From the cell containing the given text, extract its center point as [X, Y] coordinate. 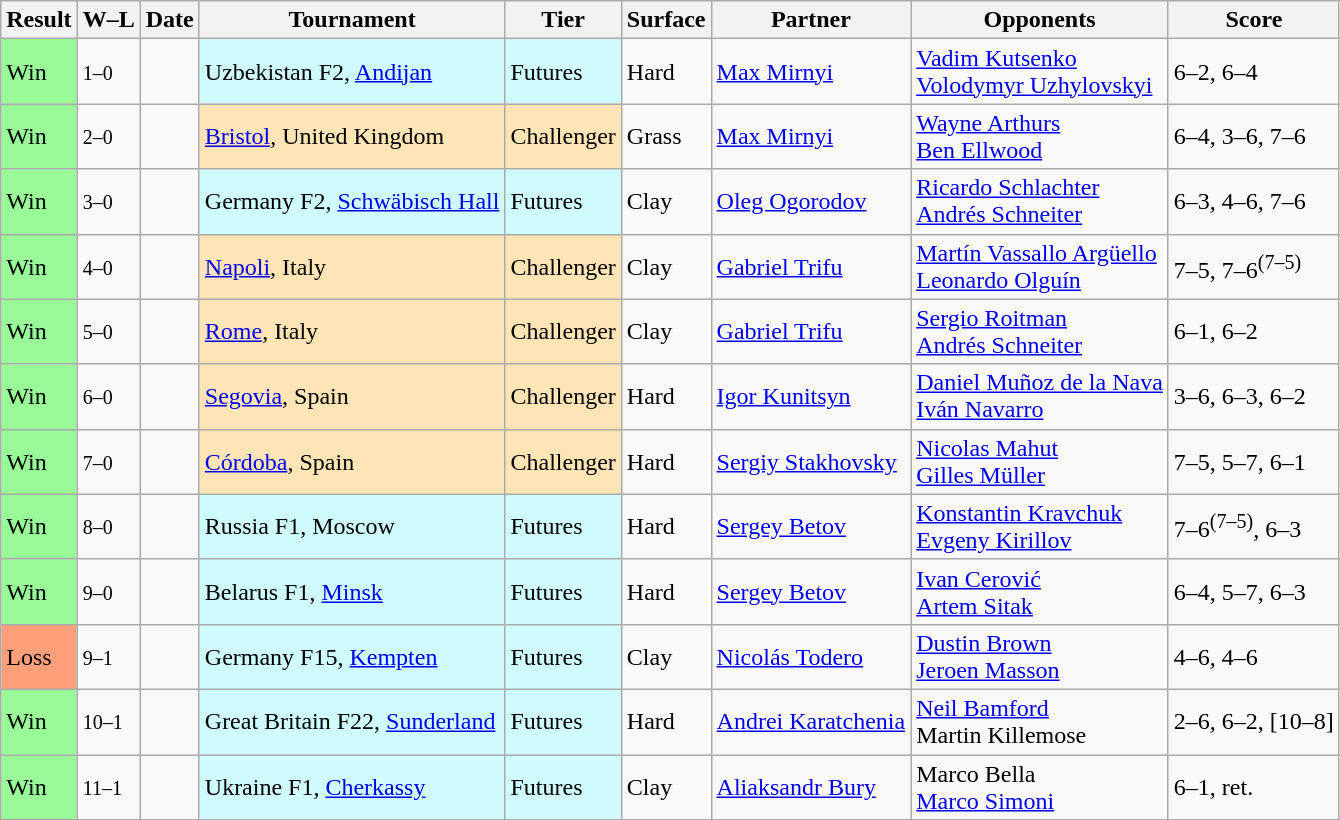
Surface [666, 20]
8–0 [108, 526]
2–0 [108, 136]
Konstantin Kravchuk Evgeny Kirillov [1040, 526]
Andrei Karatchenia [811, 722]
6–4, 3–6, 7–6 [1254, 136]
Germany F2, Schwäbisch Hall [352, 202]
Marco Bella Marco Simoni [1040, 786]
11–1 [108, 786]
Segovia, Spain [352, 396]
Partner [811, 20]
Rome, Italy [352, 332]
Result [39, 20]
Nicolás Todero [811, 656]
7–6(7–5), 6–3 [1254, 526]
Sergiy Stakhovsky [811, 462]
Daniel Muñoz de la Nava Iván Navarro [1040, 396]
6–3, 4–6, 7–6 [1254, 202]
6–1, 6–2 [1254, 332]
9–1 [108, 656]
Ricardo Schlachter Andrés Schneiter [1040, 202]
Vadim Kutsenko Volodymyr Uzhylovskyi [1040, 72]
6–4, 5–7, 6–3 [1254, 592]
Score [1254, 20]
Nicolas Mahut Gilles Müller [1040, 462]
6–0 [108, 396]
Tier [563, 20]
Córdoba, Spain [352, 462]
Wayne Arthurs Ben Ellwood [1040, 136]
Russia F1, Moscow [352, 526]
2–6, 6–2, [10–8] [1254, 722]
Dustin Brown Jeroen Masson [1040, 656]
Opponents [1040, 20]
4–0 [108, 266]
5–0 [108, 332]
W–L [108, 20]
7–0 [108, 462]
Loss [39, 656]
Napoli, Italy [352, 266]
Germany F15, Kempten [352, 656]
1–0 [108, 72]
4–6, 4–6 [1254, 656]
7–5, 7–6(7–5) [1254, 266]
Bristol, United Kingdom [352, 136]
Ukraine F1, Cherkassy [352, 786]
6–2, 6–4 [1254, 72]
3–6, 6–3, 6–2 [1254, 396]
Sergio Roitman Andrés Schneiter [1040, 332]
Igor Kunitsyn [811, 396]
Neil Bamford Martin Killemose [1040, 722]
Grass [666, 136]
Ivan Cerović Artem Sitak [1040, 592]
Date [170, 20]
3–0 [108, 202]
Uzbekistan F2, Andijan [352, 72]
Aliaksandr Bury [811, 786]
Belarus F1, Minsk [352, 592]
7–5, 5–7, 6–1 [1254, 462]
Martín Vassallo Argüello Leonardo Olguín [1040, 266]
6–1, ret. [1254, 786]
Oleg Ogorodov [811, 202]
9–0 [108, 592]
Tournament [352, 20]
Great Britain F22, Sunderland [352, 722]
10–1 [108, 722]
